Pinpoint the cell where the given text exists, returning its (x, y) midpoint coordinate. 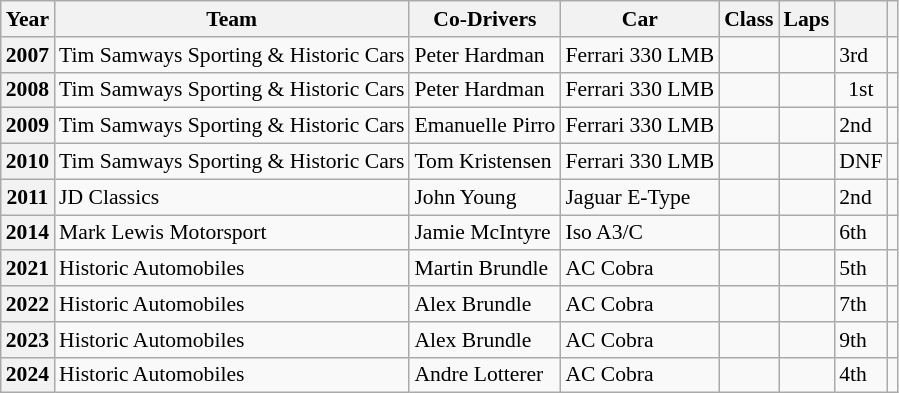
Iso A3/C (640, 233)
2010 (28, 162)
Car (640, 19)
Jaguar E-Type (640, 197)
2011 (28, 197)
Jamie McIntyre (484, 233)
7th (860, 304)
Class (748, 19)
JD Classics (232, 197)
2008 (28, 90)
9th (860, 340)
3rd (860, 55)
2014 (28, 233)
1st (860, 90)
6th (860, 233)
4th (860, 375)
2022 (28, 304)
Martin Brundle (484, 269)
2021 (28, 269)
Co-Drivers (484, 19)
Year (28, 19)
Laps (807, 19)
2023 (28, 340)
Team (232, 19)
5th (860, 269)
John Young (484, 197)
Tom Kristensen (484, 162)
Mark Lewis Motorsport (232, 233)
DNF (860, 162)
2009 (28, 126)
2024 (28, 375)
Emanuelle Pirro (484, 126)
Andre Lotterer (484, 375)
2007 (28, 55)
